Scan for the cell matching the given text and deliver its (x, y) coordinate at center. 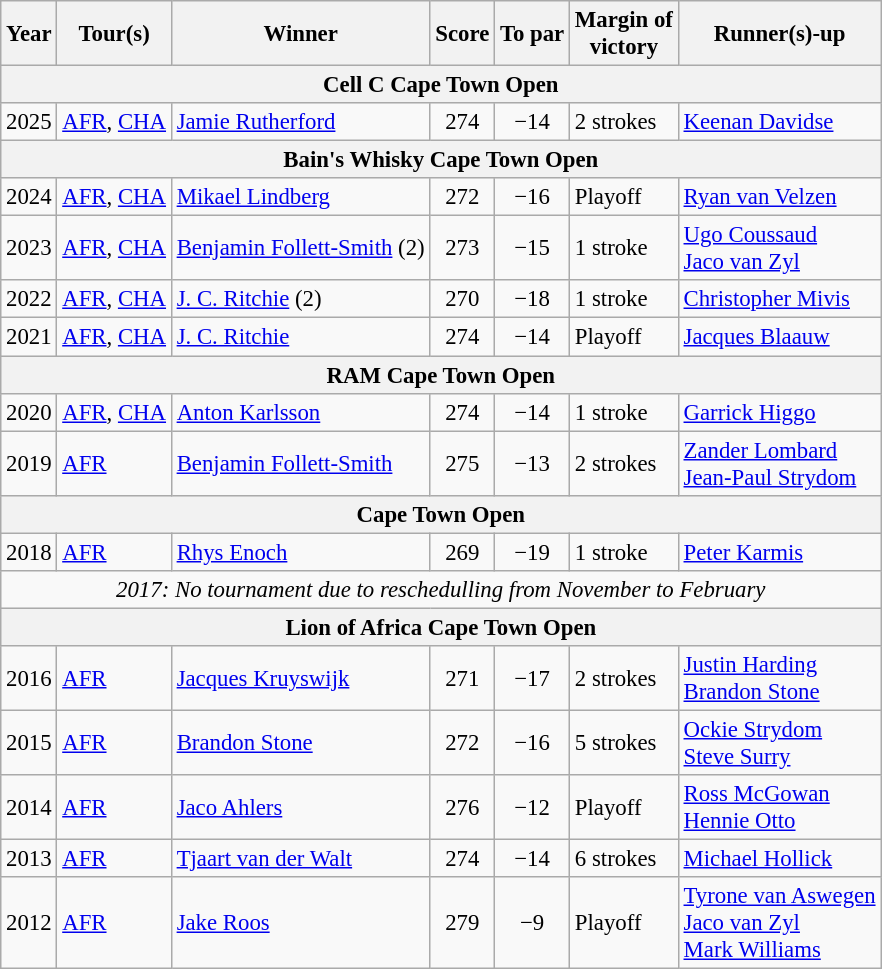
276 (462, 808)
J. C. Ritchie (300, 337)
269 (462, 552)
Keenan Davidse (780, 122)
Zander Lombard Jean-Paul Strydom (780, 464)
−18 (532, 299)
Year (29, 34)
Benjamin Follett-Smith (2) (300, 248)
J. C. Ritchie (2) (300, 299)
Lion of Africa Cape Town Open (441, 627)
5 strokes (624, 742)
Tour(s) (114, 34)
Ockie Strydom Steve Surry (780, 742)
2012 (29, 923)
273 (462, 248)
Ugo Coussaud Jaco van Zyl (780, 248)
279 (462, 923)
Peter Karmis (780, 552)
2021 (29, 337)
2022 (29, 299)
Ross McGowan Hennie Otto (780, 808)
Runner(s)-up (780, 34)
2019 (29, 464)
−19 (532, 552)
Jake Roos (300, 923)
RAM Cape Town Open (441, 375)
Michael Hollick (780, 859)
Christopher Mivis (780, 299)
Brandon Stone (300, 742)
2014 (29, 808)
Mikael Lindberg (300, 197)
−12 (532, 808)
Garrick Higgo (780, 412)
Score (462, 34)
−13 (532, 464)
2025 (29, 122)
Jamie Rutherford (300, 122)
2024 (29, 197)
Cell C Cape Town Open (441, 85)
2015 (29, 742)
2016 (29, 678)
Winner (300, 34)
Cape Town Open (441, 514)
−15 (532, 248)
6 strokes (624, 859)
Tjaart van der Walt (300, 859)
Anton Karlsson (300, 412)
2020 (29, 412)
Jacques Kruyswijk (300, 678)
Tyrone van Aswegen Jaco van Zyl Mark Williams (780, 923)
Ryan van Velzen (780, 197)
271 (462, 678)
Bain's Whisky Cape Town Open (441, 160)
275 (462, 464)
2023 (29, 248)
Jacques Blaauw (780, 337)
Benjamin Follett-Smith (300, 464)
−9 (532, 923)
Justin Harding Brandon Stone (780, 678)
2018 (29, 552)
Rhys Enoch (300, 552)
270 (462, 299)
To par (532, 34)
−17 (532, 678)
Margin ofvictory (624, 34)
2017: No tournament due to reschedulling from November to February (441, 590)
2013 (29, 859)
Jaco Ahlers (300, 808)
